Identify which cell holds the provided text, then report its [x, y] central coordinate. 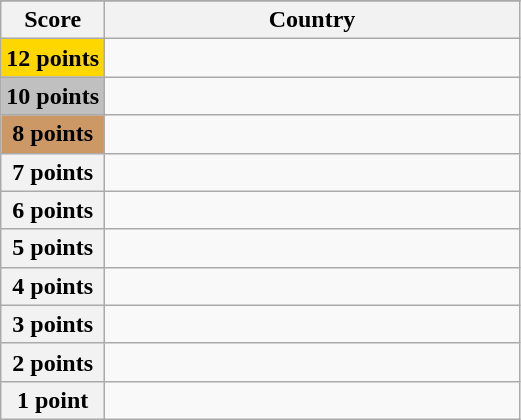
7 points [53, 172]
1 point [53, 400]
Country [312, 20]
10 points [53, 96]
Score [53, 20]
8 points [53, 134]
6 points [53, 210]
2 points [53, 362]
4 points [53, 286]
5 points [53, 248]
12 points [53, 58]
3 points [53, 324]
